Output the [X, Y] coordinate of the center of the cell containing the given text.  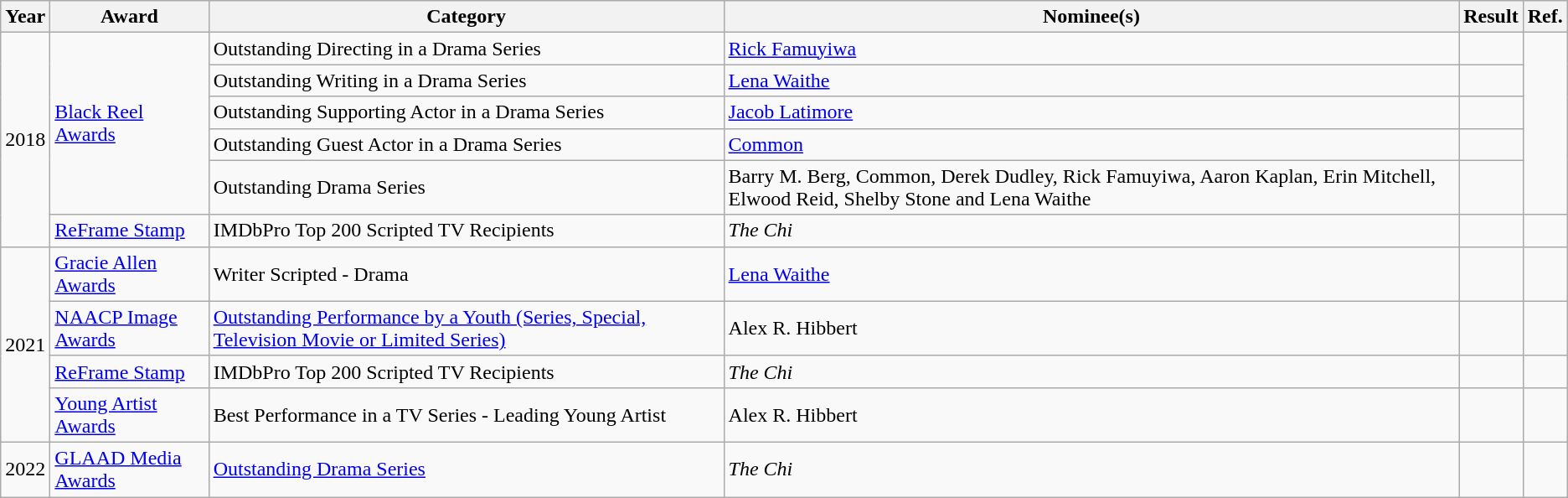
Outstanding Supporting Actor in a Drama Series [466, 112]
Rick Famuyiwa [1091, 49]
Nominee(s) [1091, 17]
Year [25, 17]
Best Performance in a TV Series - Leading Young Artist [466, 414]
Black Reel Awards [129, 124]
2022 [25, 469]
Award [129, 17]
Outstanding Guest Actor in a Drama Series [466, 144]
2021 [25, 344]
Outstanding Directing in a Drama Series [466, 49]
Young Artist Awards [129, 414]
Ref. [1545, 17]
Category [466, 17]
Gracie Allen Awards [129, 273]
Outstanding Writing in a Drama Series [466, 80]
GLAAD Media Awards [129, 469]
Outstanding Performance by a Youth (Series, Special, Television Movie or Limited Series) [466, 329]
NAACP Image Awards [129, 329]
Writer Scripted - Drama [466, 273]
Barry M. Berg, Common, Derek Dudley, Rick Famuyiwa, Aaron Kaplan, Erin Mitchell, Elwood Reid, Shelby Stone and Lena Waithe [1091, 188]
Result [1491, 17]
Common [1091, 144]
2018 [25, 139]
Jacob Latimore [1091, 112]
